Return (X, Y) of the center of cell containing provided text 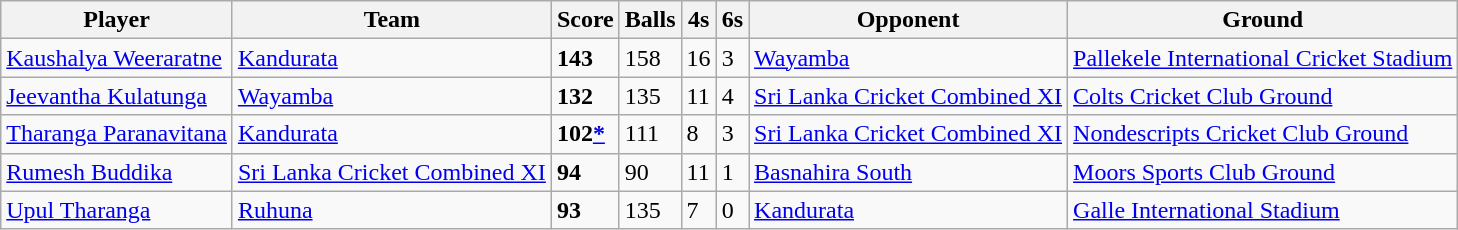
4s (698, 20)
102* (585, 134)
7 (698, 210)
Jeevantha Kulatunga (117, 96)
Ground (1263, 20)
16 (698, 58)
1 (732, 172)
Player (117, 20)
158 (650, 58)
Kaushalya Weeraratne (117, 58)
94 (585, 172)
Team (392, 20)
Opponent (908, 20)
Colts Cricket Club Ground (1263, 96)
Balls (650, 20)
Moors Sports Club Ground (1263, 172)
4 (732, 96)
90 (650, 172)
8 (698, 134)
143 (585, 58)
0 (732, 210)
Score (585, 20)
Rumesh Buddika (117, 172)
Tharanga Paranavitana (117, 134)
Basnahira South (908, 172)
Galle International Stadium (1263, 210)
Pallekele International Cricket Stadium (1263, 58)
93 (585, 210)
111 (650, 134)
Nondescripts Cricket Club Ground (1263, 134)
Upul Tharanga (117, 210)
132 (585, 96)
6s (732, 20)
Ruhuna (392, 210)
